Determine the (x, y) coordinate at the center of the cell enclosing the given text.  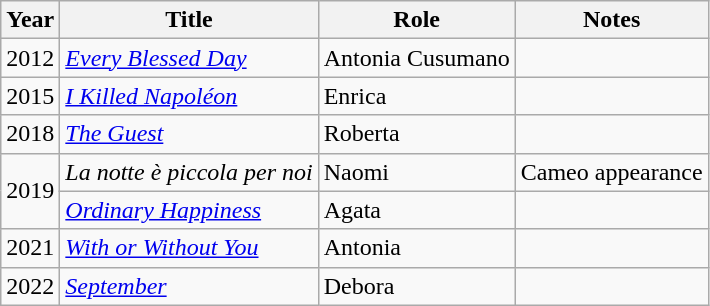
Agata (416, 210)
Debora (416, 286)
Every Blessed Day (189, 58)
Year (30, 20)
September (189, 286)
2012 (30, 58)
2022 (30, 286)
Roberta (416, 134)
Role (416, 20)
With or Without You (189, 248)
Antonia Cusumano (416, 58)
Enrica (416, 96)
Antonia (416, 248)
2019 (30, 191)
I Killed Napoléon (189, 96)
The Guest (189, 134)
Notes (612, 20)
2018 (30, 134)
Ordinary Happiness (189, 210)
La notte è piccola per noi (189, 172)
2015 (30, 96)
Naomi (416, 172)
Title (189, 20)
2021 (30, 248)
Cameo appearance (612, 172)
